Extract the (X, Y) coordinate from the center of the cell holding the provided text.  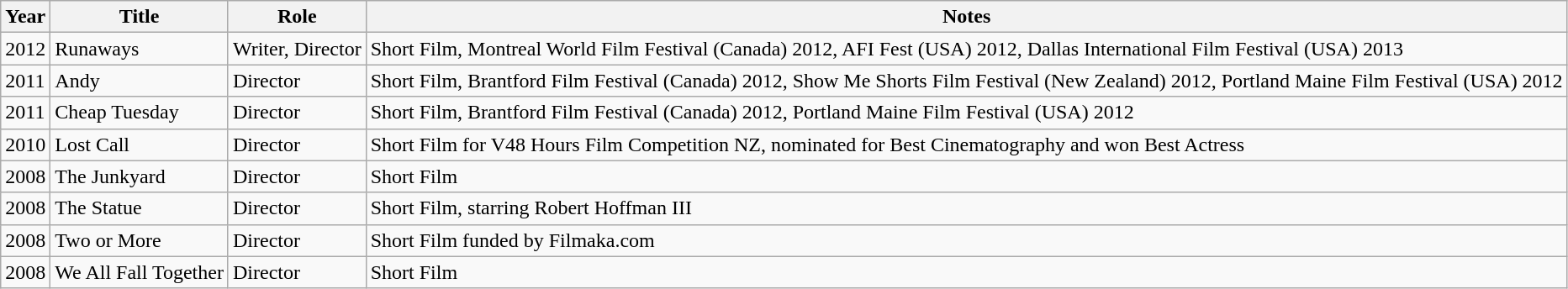
Notes (967, 17)
Title (140, 17)
Andy (140, 81)
Role (297, 17)
Year (25, 17)
Lost Call (140, 144)
Short Film, Brantford Film Festival (Canada) 2012, Show Me Shorts Film Festival (New Zealand) 2012, Portland Maine Film Festival (USA) 2012 (967, 81)
We All Fall Together (140, 272)
2012 (25, 49)
Short Film, Brantford Film Festival (Canada) 2012, Portland Maine Film Festival (USA) 2012 (967, 113)
Short Film, Montreal World Film Festival (Canada) 2012, AFI Fest (USA) 2012, Dallas International Film Festival (USA) 2013 (967, 49)
The Statue (140, 208)
Two or More (140, 240)
Short Film for V48 Hours Film Competition NZ, nominated for Best Cinematography and won Best Actress (967, 144)
Short Film funded by Filmaka.com (967, 240)
2010 (25, 144)
Writer, Director (297, 49)
Short Film, starring Robert Hoffman III (967, 208)
Runaways (140, 49)
Cheap Tuesday (140, 113)
The Junkyard (140, 176)
